Output the [X, Y] coordinate of the center of the cell containing the given text.  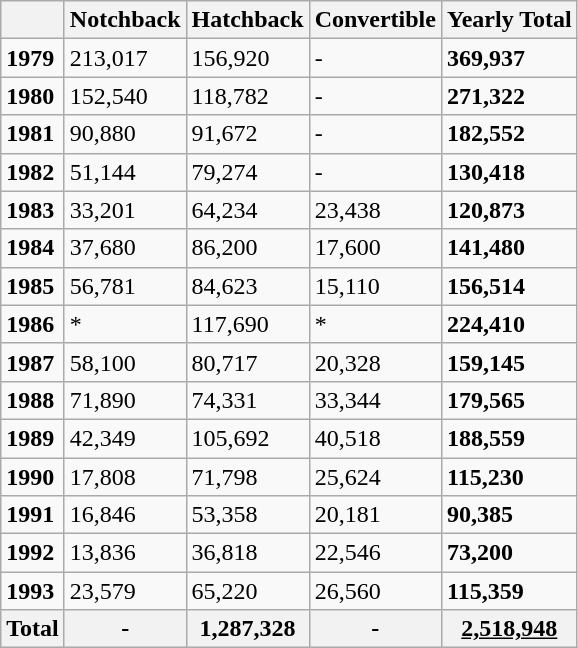
Notchback [125, 20]
23,579 [125, 591]
53,358 [248, 515]
71,798 [248, 477]
Yearly Total [509, 20]
1986 [33, 324]
271,322 [509, 96]
159,145 [509, 362]
80,717 [248, 362]
40,518 [375, 438]
369,937 [509, 58]
26,560 [375, 591]
20,181 [375, 515]
33,201 [125, 210]
156,920 [248, 58]
1982 [33, 172]
74,331 [248, 400]
79,274 [248, 172]
64,234 [248, 210]
58,100 [125, 362]
2,518,948 [509, 629]
188,559 [509, 438]
33,344 [375, 400]
Hatchback [248, 20]
65,220 [248, 591]
1,287,328 [248, 629]
90,385 [509, 515]
115,230 [509, 477]
120,873 [509, 210]
152,540 [125, 96]
25,624 [375, 477]
1984 [33, 248]
71,890 [125, 400]
1983 [33, 210]
73,200 [509, 553]
105,692 [248, 438]
Convertible [375, 20]
141,480 [509, 248]
36,818 [248, 553]
23,438 [375, 210]
15,110 [375, 286]
16,846 [125, 515]
84,623 [248, 286]
1989 [33, 438]
1991 [33, 515]
117,690 [248, 324]
224,410 [509, 324]
1979 [33, 58]
37,680 [125, 248]
13,836 [125, 553]
1985 [33, 286]
90,880 [125, 134]
179,565 [509, 400]
42,349 [125, 438]
182,552 [509, 134]
56,781 [125, 286]
Total [33, 629]
86,200 [248, 248]
1992 [33, 553]
17,808 [125, 477]
17,600 [375, 248]
1987 [33, 362]
51,144 [125, 172]
118,782 [248, 96]
1990 [33, 477]
213,017 [125, 58]
1988 [33, 400]
91,672 [248, 134]
115,359 [509, 591]
1980 [33, 96]
130,418 [509, 172]
22,546 [375, 553]
156,514 [509, 286]
1993 [33, 591]
1981 [33, 134]
20,328 [375, 362]
